Scan for the cell matching the given text and deliver its (x, y) coordinate at center. 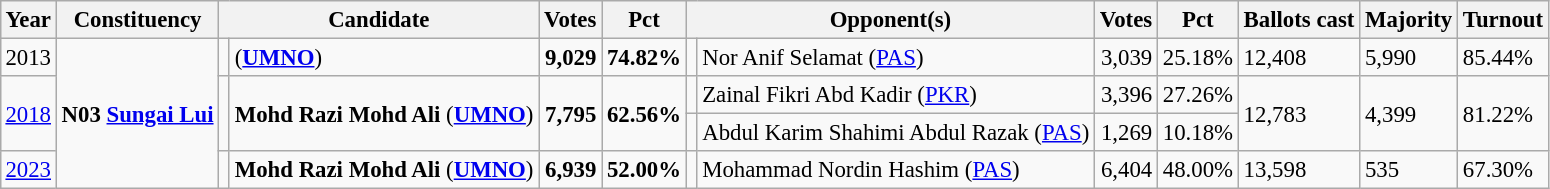
N03 Sungai Lui (138, 113)
6,939 (570, 170)
74.82% (644, 57)
1,269 (1126, 133)
Ballots cast (1298, 20)
5,990 (1409, 57)
81.22% (1504, 114)
Nor Anif Selamat (PAS) (896, 57)
Candidate (379, 20)
Constituency (138, 20)
25.18% (1198, 57)
13,598 (1298, 170)
12,783 (1298, 114)
4,399 (1409, 114)
(UMNO) (384, 57)
Zainal Fikri Abd Kadir (PKR) (896, 95)
Year (28, 20)
12,408 (1298, 57)
48.00% (1198, 170)
7,795 (570, 114)
Opponent(s) (890, 20)
85.44% (1504, 57)
535 (1409, 170)
Majority (1409, 20)
2018 (28, 114)
27.26% (1198, 95)
52.00% (644, 170)
9,029 (570, 57)
2023 (28, 170)
3,039 (1126, 57)
Mohammad Nordin Hashim (PAS) (896, 170)
6,404 (1126, 170)
2013 (28, 57)
Abdul Karim Shahimi Abdul Razak (PAS) (896, 133)
Turnout (1504, 20)
67.30% (1504, 170)
10.18% (1198, 133)
62.56% (644, 114)
3,396 (1126, 95)
